Return (x, y) of the center of cell containing provided text 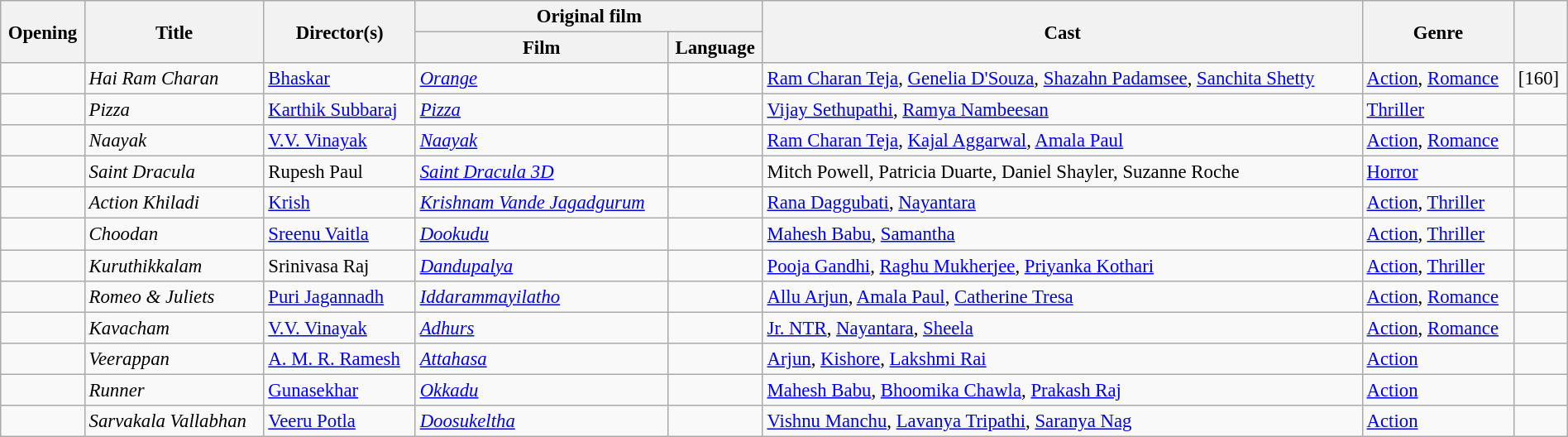
Sreenu Vaitla (339, 234)
Bhaskar (339, 79)
Mahesh Babu, Samantha (1062, 234)
Veerappan (174, 358)
Cast (1062, 31)
Dandupalya (541, 266)
Director(s) (339, 31)
Allu Arjun, Amala Paul, Catherine Tresa (1062, 296)
Action Khiladi (174, 203)
Arjun, Kishore, Lakshmi Rai (1062, 358)
Krishnam Vande Jagadgurum (541, 203)
Gunasekhar (339, 390)
Runner (174, 390)
Vishnu Manchu, Lavanya Tripathi, Saranya Nag (1062, 421)
Choodan (174, 234)
Film (541, 48)
Mahesh Babu, Bhoomika Chawla, Prakash Raj (1062, 390)
Sarvakala Vallabhan (174, 421)
Adhurs (541, 328)
Mitch Powell, Patricia Duarte, Daniel Shayler, Suzanne Roche (1062, 172)
Ram Charan Teja, Genelia D'Souza, Shazahn Padamsee, Sanchita Shetty (1062, 79)
Jr. NTR, Nayantara, Sheela (1062, 328)
Karthik Subbaraj (339, 110)
Title (174, 31)
[160] (1542, 79)
A. M. R. Ramesh (339, 358)
Veeru Potla (339, 421)
Hai Ram Charan (174, 79)
Doosukeltha (541, 421)
Dookudu (541, 234)
Orange (541, 79)
Vijay Sethupathi, Ramya Nambeesan (1062, 110)
Rupesh Paul (339, 172)
Language (715, 48)
Horror (1437, 172)
Kuruthikkalam (174, 266)
Rana Daggubati, Nayantara (1062, 203)
Kavacham (174, 328)
Thriller (1437, 110)
Opening (43, 31)
Saint Dracula 3D (541, 172)
Iddarammayilatho (541, 296)
Okkadu (541, 390)
Pooja Gandhi, Raghu Mukherjee, Priyanka Kothari (1062, 266)
Attahasa (541, 358)
Ram Charan Teja, Kajal Aggarwal, Amala Paul (1062, 141)
Romeo & Juliets (174, 296)
Puri Jagannadh (339, 296)
Srinivasa Raj (339, 266)
Krish (339, 203)
Genre (1437, 31)
Original film (589, 17)
Saint Dracula (174, 172)
